Locate the cell with the specified text and output its (X, Y) center coordinate. 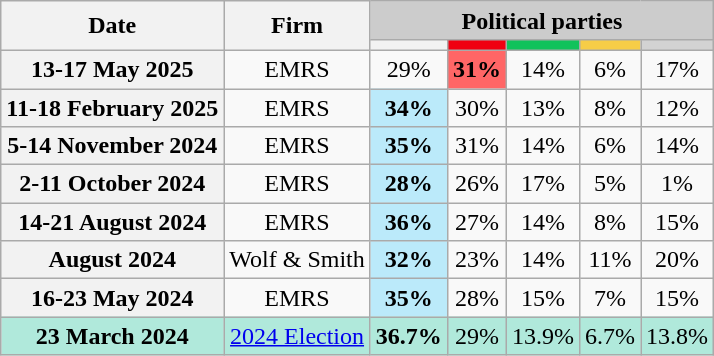
2-11 October 2024 (112, 184)
2024 Election (297, 336)
23% (476, 260)
34% (408, 108)
27% (476, 222)
30% (476, 108)
14-21 August 2024 (112, 222)
5-14 November 2024 (112, 146)
16-23 May 2024 (112, 298)
13.9% (542, 336)
13.8% (678, 336)
23 March 2024 (112, 336)
Date (112, 26)
Political parties (542, 20)
5% (610, 184)
August 2024 (112, 260)
Firm (297, 26)
Wolf & Smith (297, 260)
13-17 May 2025 (112, 69)
1% (678, 184)
13% (542, 108)
36.7% (408, 336)
12% (678, 108)
26% (476, 184)
36% (408, 222)
7% (610, 298)
11-18 February 2025 (112, 108)
6.7% (610, 336)
11% (610, 260)
32% (408, 260)
20% (678, 260)
